Pinpoint the cell where the given text exists, returning its [x, y] midpoint coordinate. 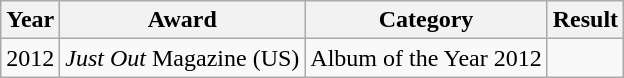
Just Out Magazine (US) [182, 58]
2012 [30, 58]
Year [30, 20]
Result [585, 20]
Album of the Year 2012 [426, 58]
Category [426, 20]
Award [182, 20]
